Search for the cell housing the specified text and yield its (x, y) center coordinate. 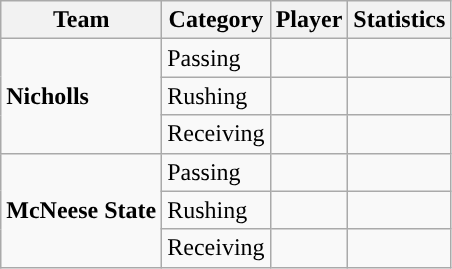
Nicholls (82, 96)
Category (216, 20)
Player (309, 20)
McNeese State (82, 210)
Team (82, 20)
Statistics (400, 20)
